From the cell containing the given text, extract its center point as (x, y) coordinate. 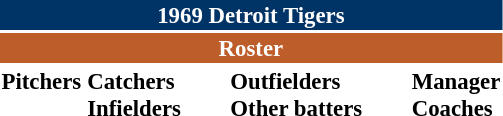
1969 Detroit Tigers (251, 15)
Roster (251, 48)
